Pinpoint the cell where the given text exists, returning its [X, Y] midpoint coordinate. 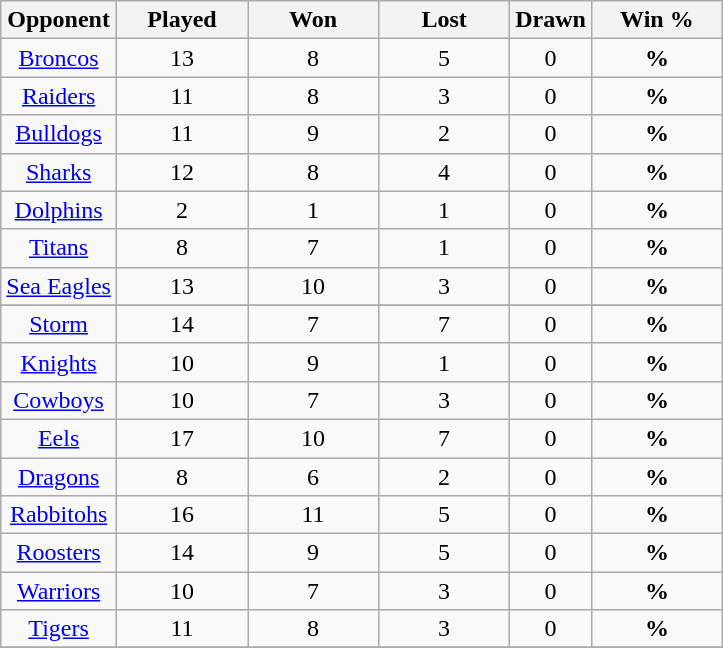
Roosters [59, 553]
Broncos [59, 58]
Cowboys [59, 400]
12 [182, 172]
6 [314, 477]
Rabbitohs [59, 515]
Sea Eagles [59, 286]
Tigers [59, 629]
Dragons [59, 477]
Eels [59, 438]
Dolphins [59, 210]
Drawn [551, 20]
Titans [59, 248]
Win % [656, 20]
Warriors [59, 591]
Knights [59, 362]
Won [314, 20]
4 [444, 172]
17 [182, 438]
Played [182, 20]
Lost [444, 20]
16 [182, 515]
Sharks [59, 172]
Bulldogs [59, 134]
Opponent [59, 20]
Raiders [59, 96]
Storm [59, 324]
